Identify which cell holds the provided text, then report its (x, y) central coordinate. 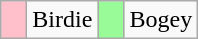
Bogey (161, 20)
Birdie (62, 20)
